For the text-containing cell, return its midpoint in [X, Y] coordinate format. 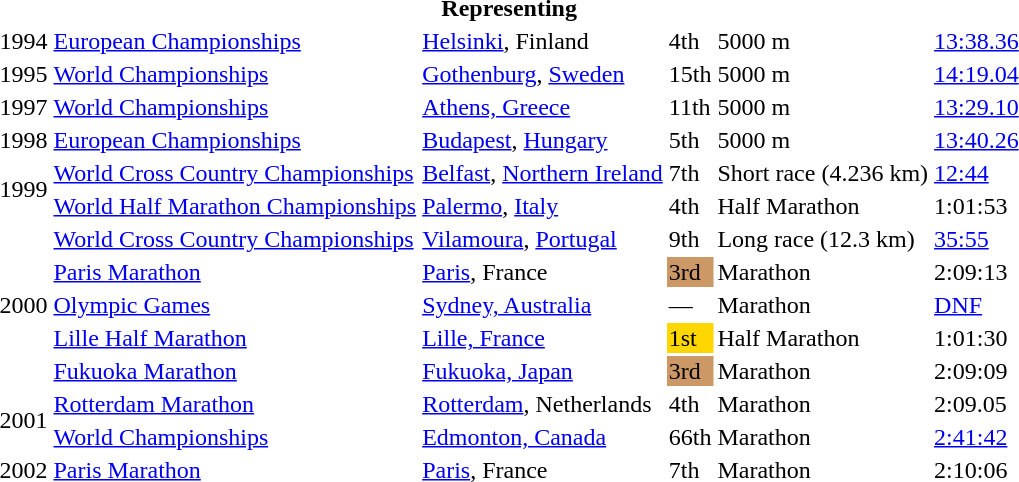
Short race (4.236 km) [823, 173]
15th [690, 74]
World Half Marathon Championships [235, 206]
7th [690, 173]
1st [690, 338]
9th [690, 239]
Rotterdam Marathon [235, 404]
Paris, France [543, 272]
Belfast, Northern Ireland [543, 173]
Budapest, Hungary [543, 140]
Lille Half Marathon [235, 338]
Fukuoka, Japan [543, 371]
Olympic Games [235, 305]
Paris Marathon [235, 272]
Edmonton, Canada [543, 437]
Helsinki, Finland [543, 41]
Sydney, Australia [543, 305]
Rotterdam, Netherlands [543, 404]
11th [690, 107]
Athens, Greece [543, 107]
Lille, France [543, 338]
5th [690, 140]
Fukuoka Marathon [235, 371]
Gothenburg, Sweden [543, 74]
66th [690, 437]
Palermo, Italy [543, 206]
Long race (12.3 km) [823, 239]
Vilamoura, Portugal [543, 239]
— [690, 305]
